Return [X, Y] of the center of cell containing provided text 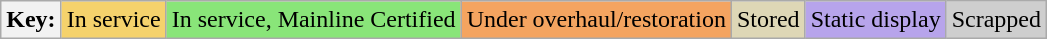
Scrapped [996, 20]
Static display [876, 20]
In service, Mainline Certified [314, 20]
Stored [768, 20]
Key: [31, 20]
In service [114, 20]
Under overhaul/restoration [596, 20]
